Provide the (X, Y) coordinate of the cell's center where the given text is located.  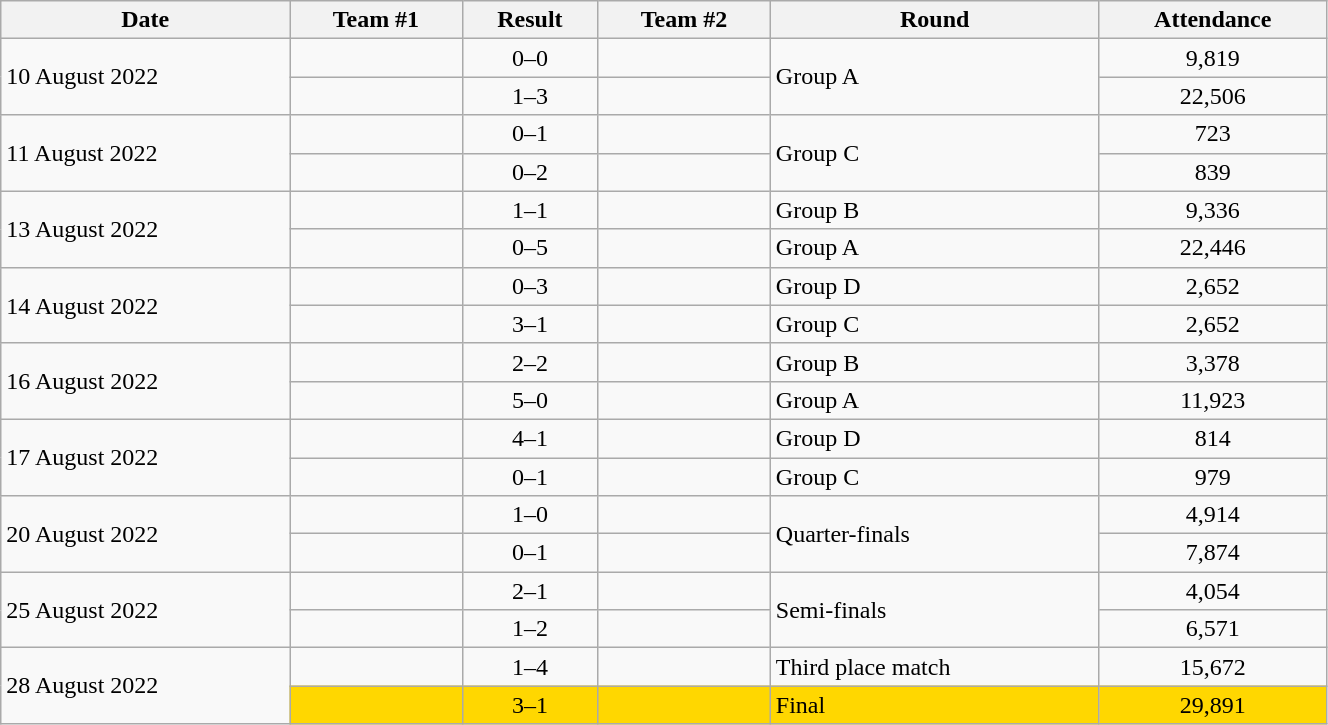
4,054 (1212, 591)
Semi-finals (934, 610)
4–1 (530, 438)
0–5 (530, 248)
Team #1 (376, 20)
2–2 (530, 362)
17 August 2022 (146, 457)
29,891 (1212, 705)
22,506 (1212, 96)
20 August 2022 (146, 534)
2–1 (530, 591)
723 (1212, 134)
1–1 (530, 210)
Third place match (934, 667)
4,914 (1212, 515)
6,571 (1212, 629)
Final (934, 705)
9,819 (1212, 58)
16 August 2022 (146, 381)
22,446 (1212, 248)
3,378 (1212, 362)
839 (1212, 172)
Date (146, 20)
11,923 (1212, 400)
Round (934, 20)
1–3 (530, 96)
13 August 2022 (146, 229)
0–2 (530, 172)
1–0 (530, 515)
814 (1212, 438)
Team #2 (684, 20)
0–0 (530, 58)
10 August 2022 (146, 77)
1–4 (530, 667)
25 August 2022 (146, 610)
Quarter-finals (934, 534)
15,672 (1212, 667)
9,336 (1212, 210)
11 August 2022 (146, 153)
5–0 (530, 400)
Result (530, 20)
979 (1212, 477)
Attendance (1212, 20)
1–2 (530, 629)
0–3 (530, 286)
7,874 (1212, 553)
28 August 2022 (146, 686)
14 August 2022 (146, 305)
